Scan for the cell matching the given text and deliver its [X, Y] coordinate at center. 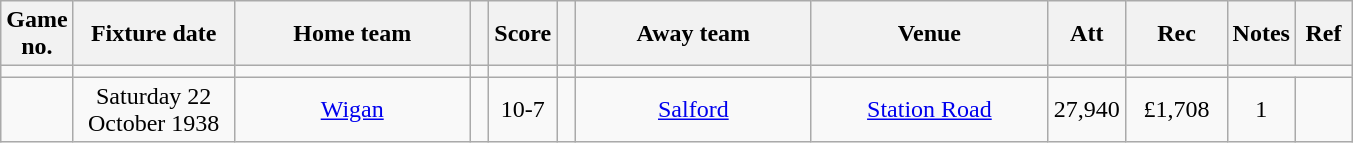
Rec [1176, 34]
Station Road [929, 110]
Away team [693, 34]
1 [1261, 110]
Saturday 22 October 1938 [154, 110]
Salford [693, 110]
Ref [1323, 34]
Att [1086, 34]
27,940 [1086, 110]
Fixture date [154, 34]
Score [523, 34]
Home team [352, 34]
£1,708 [1176, 110]
Wigan [352, 110]
10-7 [523, 110]
Notes [1261, 34]
Game no. [37, 34]
Venue [929, 34]
